Scan for the cell matching the given text and deliver its [X, Y] coordinate at center. 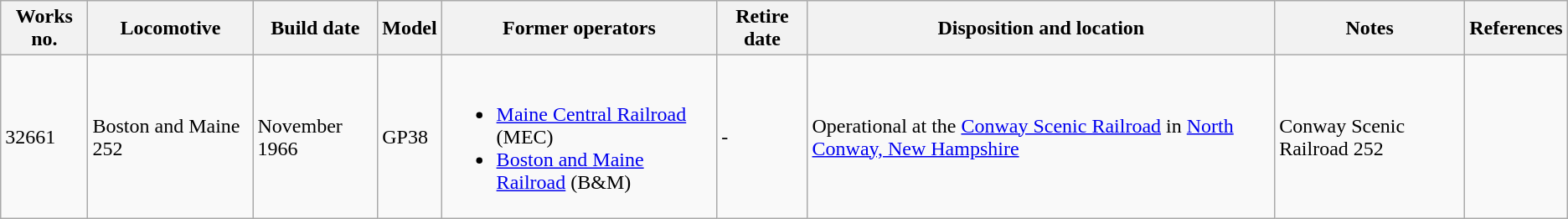
Retire date [762, 29]
Operational at the Conway Scenic Railroad in North Conway, New Hampshire [1041, 137]
References [1516, 29]
Boston and Maine 252 [171, 137]
November 1966 [315, 137]
Model [410, 29]
Build date [315, 29]
Maine Central Railroad (MEC)Boston and Maine Railroad (B&M) [580, 137]
Disposition and location [1041, 29]
Notes [1370, 29]
GP38 [410, 137]
Works no. [44, 29]
Locomotive [171, 29]
Conway Scenic Railroad 252 [1370, 137]
32661 [44, 137]
Former operators [580, 29]
- [762, 137]
